Capture the cell that displays the provided text and extract its (X, Y) central coordinate. 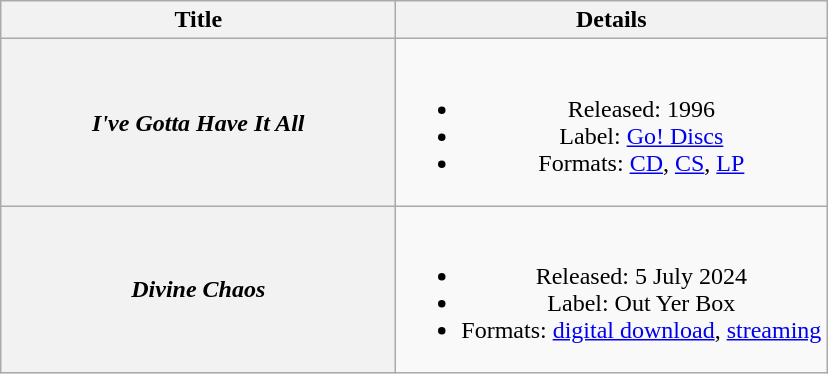
Details (612, 20)
Divine Chaos (198, 290)
Released: 1996Label: Go! DiscsFormats: CD, CS, LP (612, 122)
I've Gotta Have It All (198, 122)
Released: 5 July 2024Label: Out Yer BoxFormats: digital download, streaming (612, 290)
Title (198, 20)
